Scan for the cell matching the given text and deliver its (X, Y) coordinate at center. 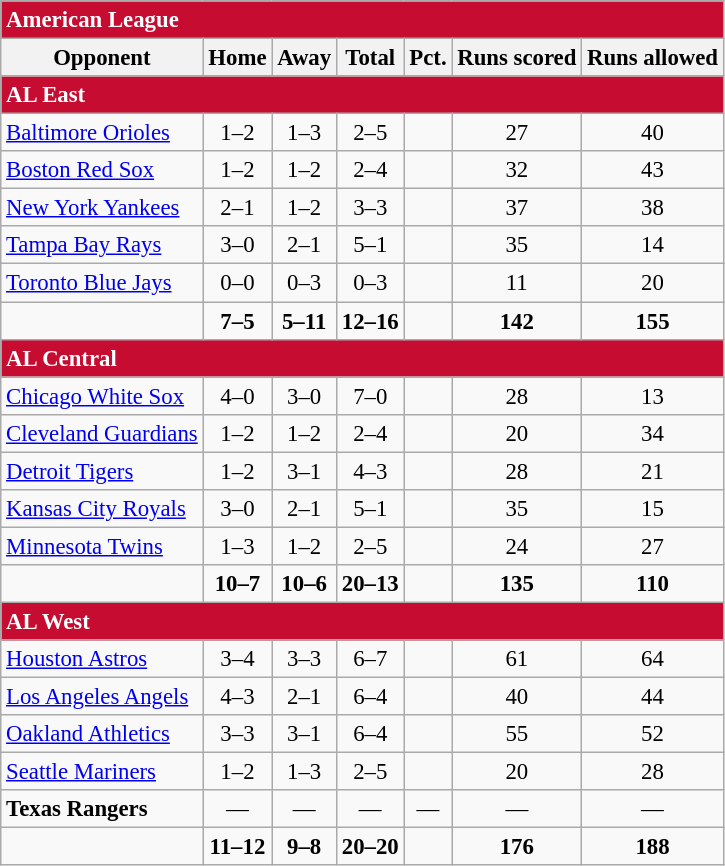
176 (517, 847)
20–13 (370, 584)
10–6 (304, 584)
Home (238, 58)
7–5 (238, 321)
7–0 (370, 396)
Runs scored (517, 58)
61 (517, 659)
9–8 (304, 847)
AL West (362, 621)
Baltimore Orioles (102, 133)
Chicago White Sox (102, 396)
12–16 (370, 321)
5–11 (304, 321)
24 (517, 546)
11 (517, 283)
142 (517, 321)
American League (362, 20)
AL East (362, 95)
Opponent (102, 58)
4–0 (238, 396)
Runs allowed (653, 58)
43 (653, 170)
Kansas City Royals (102, 509)
20–20 (370, 847)
3–4 (238, 659)
10–7 (238, 584)
14 (653, 245)
32 (517, 170)
15 (653, 509)
Pct. (428, 58)
21 (653, 471)
Cleveland Guardians (102, 433)
34 (653, 433)
6–7 (370, 659)
New York Yankees (102, 208)
11–12 (238, 847)
0–0 (238, 283)
Oakland Athletics (102, 734)
55 (517, 734)
188 (653, 847)
13 (653, 396)
Total (370, 58)
37 (517, 208)
52 (653, 734)
AL Central (362, 358)
Seattle Mariners (102, 772)
64 (653, 659)
38 (653, 208)
135 (517, 584)
Tampa Bay Rays (102, 245)
155 (653, 321)
Detroit Tigers (102, 471)
Boston Red Sox (102, 170)
Texas Rangers (102, 809)
Los Angeles Angels (102, 697)
44 (653, 697)
Minnesota Twins (102, 546)
Away (304, 58)
Toronto Blue Jays (102, 283)
110 (653, 584)
Houston Astros (102, 659)
